From the cell containing the given text, extract its center point as (x, y) coordinate. 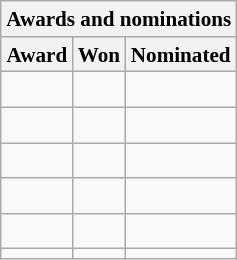
Awards and nominations (118, 18)
Award (36, 54)
Nominated (180, 54)
Won (100, 54)
